From the cell containing the given text, extract its center point as [X, Y] coordinate. 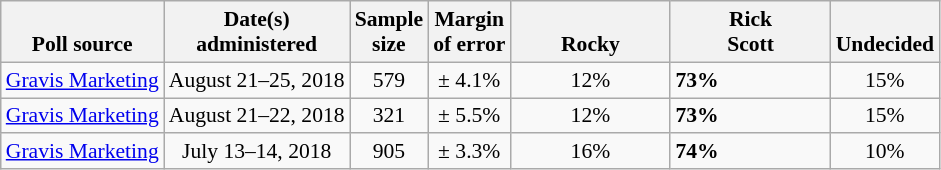
10% [885, 152]
August 21–25, 2018 [257, 80]
± 3.3% [469, 152]
16% [590, 152]
905 [389, 152]
Undecided [885, 32]
Date(s)administered [257, 32]
± 5.5% [469, 116]
July 13–14, 2018 [257, 152]
± 4.1% [469, 80]
579 [389, 80]
321 [389, 116]
Samplesize [389, 32]
74% [750, 152]
August 21–22, 2018 [257, 116]
Poll source [82, 32]
Marginof error [469, 32]
Rocky [590, 32]
RickScott [750, 32]
